Return the [x, y] coordinate for the center point of the cell that contains the specified text.  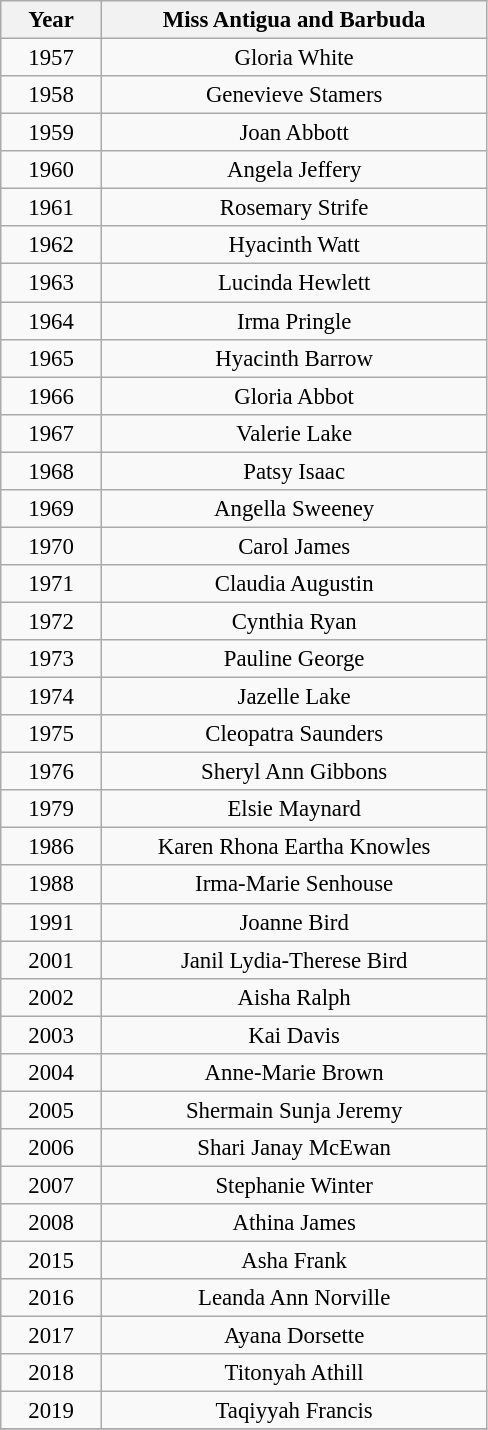
Joan Abbott [294, 133]
2003 [52, 1035]
1971 [52, 584]
1979 [52, 809]
Anne-Marie Brown [294, 1073]
Patsy Isaac [294, 471]
2017 [52, 1336]
2018 [52, 1373]
1959 [52, 133]
Miss Antigua and Barbuda [294, 20]
1957 [52, 58]
Gloria White [294, 58]
1991 [52, 922]
Hyacinth Watt [294, 245]
Elsie Maynard [294, 809]
1988 [52, 885]
1973 [52, 659]
Sheryl Ann Gibbons [294, 772]
1966 [52, 396]
1968 [52, 471]
Jazelle Lake [294, 697]
1960 [52, 170]
Gloria Abbot [294, 396]
2007 [52, 1185]
2015 [52, 1261]
2002 [52, 997]
1964 [52, 321]
Athina James [294, 1223]
Genevieve Stamers [294, 95]
Carol James [294, 546]
Janil Lydia-Therese Bird [294, 960]
Stephanie Winter [294, 1185]
2008 [52, 1223]
Lucinda Hewlett [294, 283]
1962 [52, 245]
Joanne Bird [294, 922]
1972 [52, 621]
1963 [52, 283]
Irma-Marie Senhouse [294, 885]
Year [52, 20]
1967 [52, 433]
Cleopatra Saunders [294, 734]
1970 [52, 546]
2005 [52, 1110]
1975 [52, 734]
Rosemary Strife [294, 208]
1986 [52, 847]
2019 [52, 1411]
Pauline George [294, 659]
2004 [52, 1073]
Irma Pringle [294, 321]
Angela Jeffery [294, 170]
Ayana Dorsette [294, 1336]
1969 [52, 509]
2001 [52, 960]
1965 [52, 358]
Shari Janay McEwan [294, 1148]
Angella Sweeney [294, 509]
Shermain Sunja Jeremy [294, 1110]
Valerie Lake [294, 433]
Kai Davis [294, 1035]
1976 [52, 772]
1974 [52, 697]
1961 [52, 208]
Titonyah Athill [294, 1373]
Hyacinth Barrow [294, 358]
Claudia Augustin [294, 584]
Asha Frank [294, 1261]
2006 [52, 1148]
Karen Rhona Eartha Knowles [294, 847]
Taqiyyah Francis [294, 1411]
1958 [52, 95]
Leanda Ann Norville [294, 1298]
Aisha Ralph [294, 997]
2016 [52, 1298]
Cynthia Ryan [294, 621]
